Determine the (X, Y) coordinate at the center of the cell enclosing the given text.  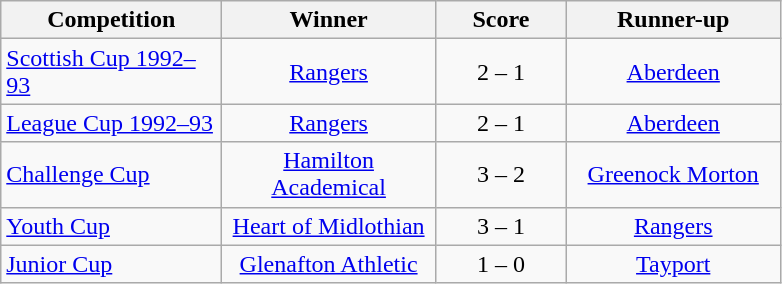
Greenock Morton (673, 174)
Score (500, 20)
3 – 1 (500, 226)
Runner-up (673, 20)
3 – 2 (500, 174)
1 – 0 (500, 264)
Challenge Cup (112, 174)
Junior Cup (112, 264)
Winner (329, 20)
Scottish Cup 1992–93 (112, 72)
League Cup 1992–93 (112, 123)
Heart of Midlothian (329, 226)
Tayport (673, 264)
Glenafton Athletic (329, 264)
Youth Cup (112, 226)
Competition (112, 20)
Hamilton Academical (329, 174)
